For the text-containing cell, return its midpoint in [X, Y] coordinate format. 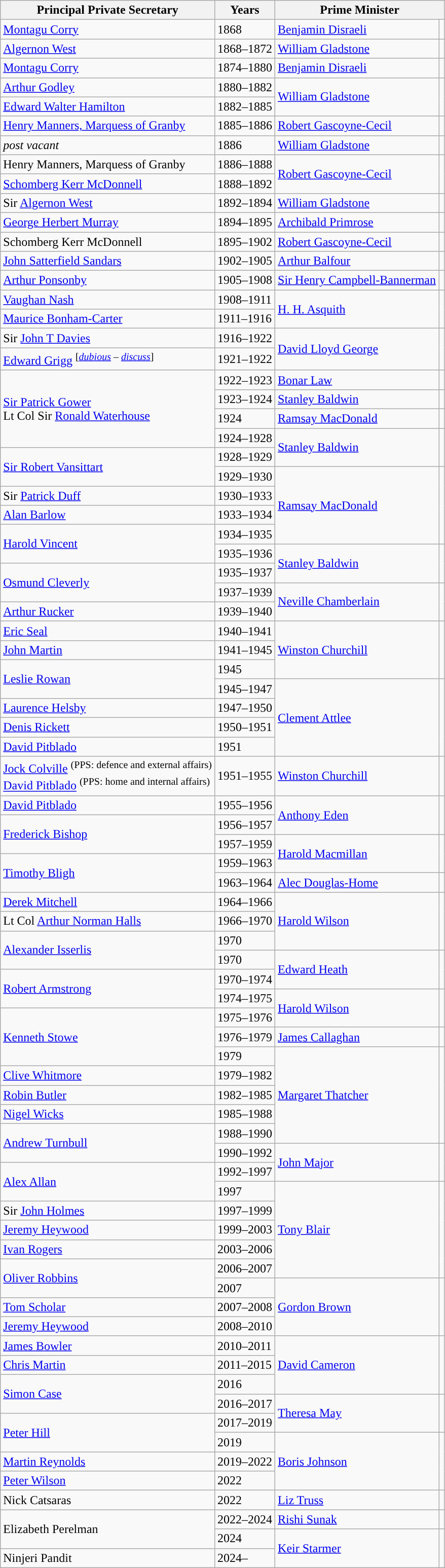
Sir John Holmes [107, 1211]
1950–1951 [244, 727]
1905–1908 [244, 280]
Alan Barlow [107, 515]
Clive Whitmore [107, 1076]
1886 [244, 145]
1935–1936 [244, 554]
1902–1905 [244, 261]
1997–1999 [244, 1211]
Alec Douglas-Home [357, 883]
1895–1902 [244, 242]
1999–2003 [244, 1230]
1886–1888 [244, 164]
1908–1911 [244, 300]
James Bowler [107, 1345]
2016 [244, 1384]
James Callaghan [357, 1037]
1894–1895 [244, 222]
Laurence Helsby [107, 708]
post vacant [107, 145]
Liz Truss [357, 1500]
Vaughan Nash [107, 300]
1982–1985 [244, 1095]
1933–1934 [244, 515]
Chris Martin [107, 1365]
1935–1937 [244, 573]
1928–1929 [244, 457]
Alexander Isserlis [107, 950]
1924–1928 [244, 438]
2016–2017 [244, 1404]
Sir John T Davies [107, 338]
Ninjeri Pandit [107, 1558]
Edward Heath [357, 969]
Robert Armstrong [107, 989]
Frederick Bishop [107, 834]
1963–1964 [244, 883]
Harold Vincent [107, 544]
1959–1963 [244, 863]
1924 [244, 419]
Anthony Eden [357, 815]
1945 [244, 669]
Tom Scholar [107, 1307]
Peter Hill [107, 1433]
Simon Case [107, 1394]
Osmund Cleverly [107, 582]
Neville Chamberlain [357, 602]
1868 [244, 29]
Gordon Brown [357, 1307]
George Herbert Murray [107, 222]
1880–1882 [244, 87]
Lt Col Arthur Norman Halls [107, 921]
1874–1880 [244, 68]
Harold Macmillan [357, 854]
2017–2019 [244, 1423]
1939–1940 [244, 611]
2019–2022 [244, 1462]
2007 [244, 1288]
1970–1974 [244, 979]
Peter Wilson [107, 1481]
2011–2015 [244, 1365]
Principal Private Secretary [107, 10]
1868–1872 [244, 49]
David Cameron [357, 1365]
1997 [244, 1191]
Kenneth Stowe [107, 1037]
2010–2011 [244, 1345]
Martin Reynolds [107, 1462]
1951–1955 [244, 776]
1985–1988 [244, 1114]
1911–1916 [244, 319]
Theresa May [357, 1413]
Sir Henry Campbell-Bannerman [357, 280]
1964–1966 [244, 902]
Archibald Primrose [357, 222]
Algernon West [107, 49]
Derek Mitchell [107, 902]
1929–1930 [244, 477]
Arthur Godley [107, 87]
Sir Robert Vansittart [107, 467]
H. H. Asquith [357, 309]
1979–1982 [244, 1076]
1922–1923 [244, 380]
Denis Rickett [107, 727]
Arthur Rucker [107, 611]
1990–1992 [244, 1153]
1888–1892 [244, 184]
Eric Seal [107, 631]
1975–1976 [244, 1017]
1921–1922 [244, 359]
Sir Patrick Gower Lt Col Sir Ronald Waterhouse [107, 409]
1945–1947 [244, 688]
Jock Colville (PPS: defence and external affairs)David Pitblado (PPS: home and internal affairs) [107, 776]
Nigel Wicks [107, 1114]
2003–2006 [244, 1249]
1940–1941 [244, 631]
Boris Johnson [357, 1462]
1974–1975 [244, 998]
1988–1990 [244, 1134]
Ivan Rogers [107, 1249]
1882–1885 [244, 106]
1934–1935 [244, 534]
Nick Catsaras [107, 1500]
Bonar Law [357, 380]
Prime Minister [360, 10]
1937–1939 [244, 592]
2022–2024 [244, 1519]
2024 [244, 1539]
Edward Grigg [dubious – discuss] [107, 359]
1976–1979 [244, 1037]
1930–1933 [244, 496]
1892–1894 [244, 203]
Leslie Rowan [107, 679]
1956–1957 [244, 825]
1955–1956 [244, 806]
John Major [357, 1162]
Timothy Bligh [107, 873]
1979 [244, 1056]
Margaret Thatcher [357, 1095]
Sir Algernon West [107, 203]
John Satterfield Sandars [107, 261]
David Lloyd George [357, 350]
Edward Walter Hamilton [107, 106]
Elizabeth Perelman [107, 1529]
Clement Attlee [357, 717]
1957–1959 [244, 844]
Years [244, 10]
2007–2008 [244, 1307]
Arthur Ponsonby [107, 280]
Sir Patrick Duff [107, 496]
2006–2007 [244, 1268]
Andrew Turnbull [107, 1143]
1923–1924 [244, 399]
Oliver Robbins [107, 1278]
Arthur Balfour [357, 261]
1951 [244, 747]
Alex Allan [107, 1182]
Rishi Sunak [357, 1519]
2024– [244, 1558]
Maurice Bonham-Carter [107, 319]
Keir Starmer [357, 1548]
1966–1970 [244, 921]
1992–1997 [244, 1172]
Tony Blair [357, 1230]
1885–1886 [244, 126]
2019 [244, 1442]
1947–1950 [244, 708]
John Martin [107, 650]
2008–2010 [244, 1326]
1916–1922 [244, 338]
Robin Butler [107, 1095]
1941–1945 [244, 650]
